Capture the cell that displays the provided text and extract its (x, y) central coordinate. 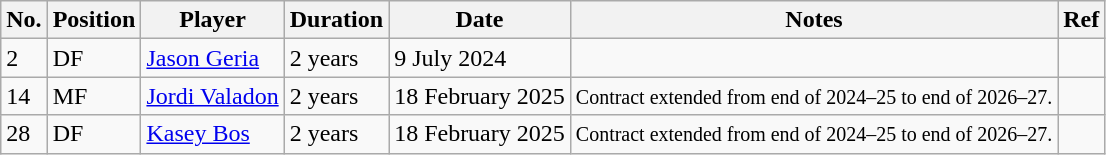
No. (24, 20)
28 (24, 134)
Notes (814, 20)
Ref (1082, 20)
Kasey Bos (212, 134)
Duration (336, 20)
Position (94, 20)
9 July 2024 (480, 58)
2 (24, 58)
14 (24, 96)
MF (94, 96)
Jason Geria (212, 58)
Date (480, 20)
Player (212, 20)
Jordi Valadon (212, 96)
